Locate the cell with the specified text and output its [X, Y] center coordinate. 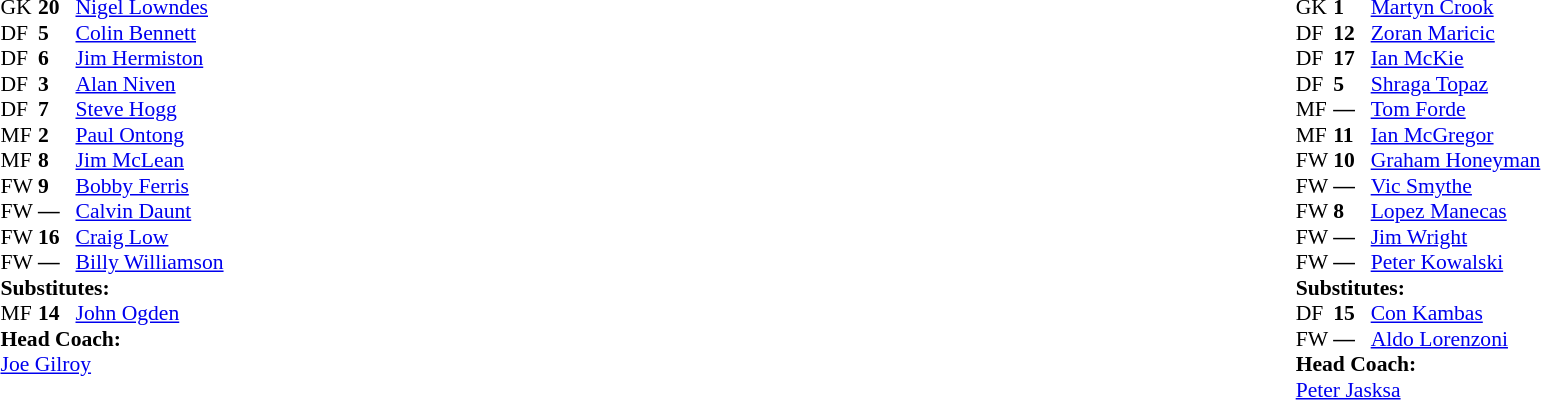
Joe Gilroy [112, 365]
Paul Ontong [150, 135]
Colin Bennett [150, 33]
6 [57, 59]
Craig Low [150, 237]
15 [1352, 313]
Ian McKie [1456, 59]
Ian McGregor [1456, 135]
Zoran Maricic [1456, 33]
Graham Honeyman [1456, 161]
7 [57, 109]
Billy Williamson [150, 263]
14 [57, 313]
11 [1352, 135]
2 [57, 135]
Con Kambas [1456, 313]
Jim Hermiston [150, 59]
Shraga Topaz [1456, 84]
16 [57, 237]
Jim Wright [1456, 237]
9 [57, 186]
Peter Kowalski [1456, 263]
17 [1352, 59]
Lopez Manecas [1456, 211]
Steve Hogg [150, 109]
Aldo Lorenzoni [1456, 339]
Alan Niven [150, 84]
Vic Smythe [1456, 186]
Jim McLean [150, 161]
Bobby Ferris [150, 186]
12 [1352, 33]
3 [57, 84]
Tom Forde [1456, 109]
John Ogden [150, 313]
10 [1352, 161]
Calvin Daunt [150, 211]
